Locate the cell with the specified text and output its [X, Y] center coordinate. 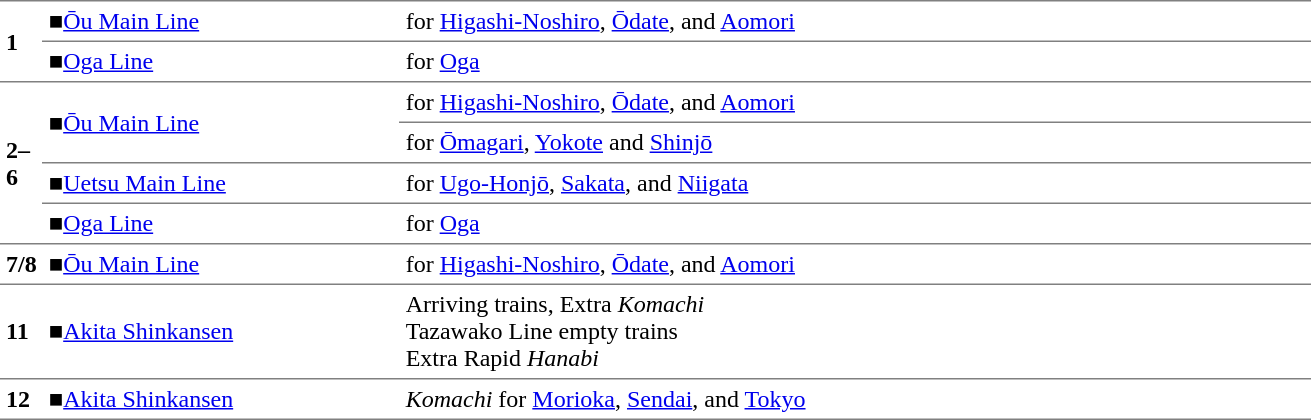
7/8 [22, 264]
11 [22, 332]
2–6 [22, 163]
1 [22, 41]
12 [22, 400]
■Uetsu Main Line [222, 184]
